Provide the [X, Y] coordinate of the cell's center where the given text is located.  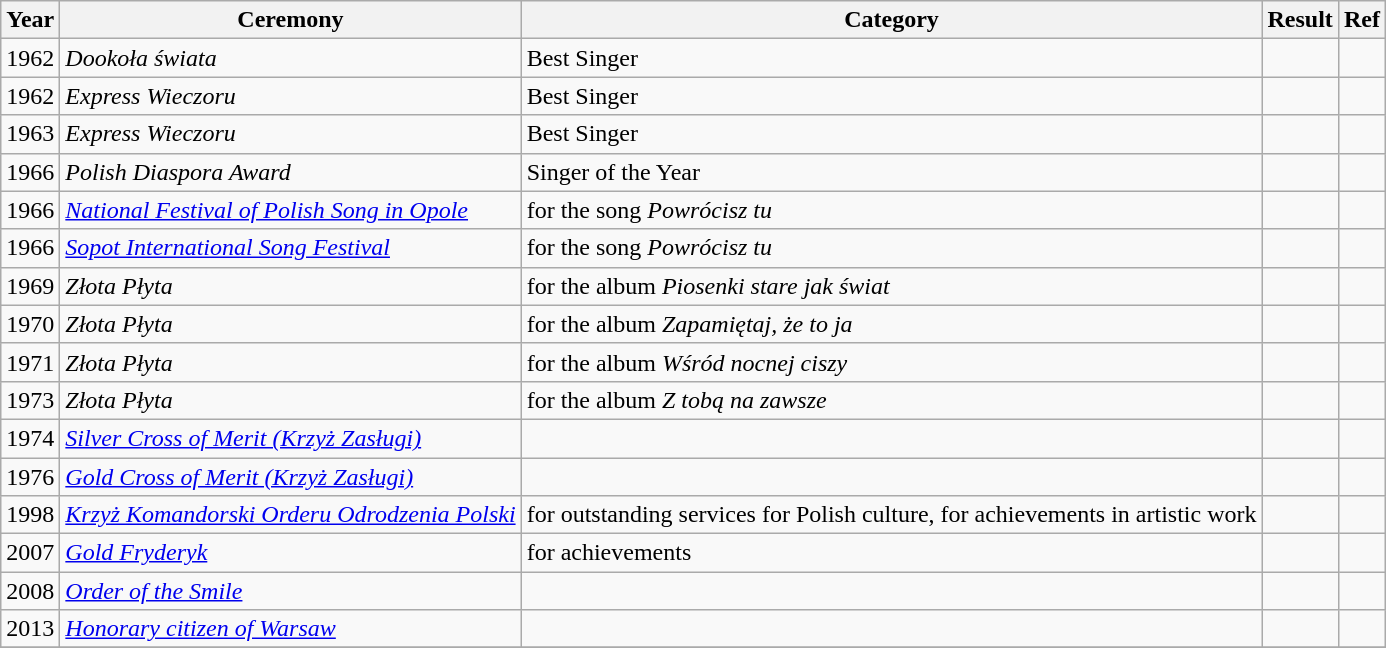
for achievements [892, 553]
for the album Zapamiętaj, że to ja [892, 324]
Krzyż Komandorski Orderu Odrodzenia Polski [290, 515]
Order of the Smile [290, 591]
1974 [30, 438]
1963 [30, 134]
Category [892, 20]
Silver Cross of Merit (Krzyż Zasługi) [290, 438]
for outstanding services for Polish culture, for achievements in artistic work [892, 515]
Honorary citizen of Warsaw [290, 629]
2007 [30, 553]
1976 [30, 477]
for the album Z tobą na zawsze [892, 400]
Year [30, 20]
Polish Diaspora Award [290, 172]
Dookoła świata [290, 58]
Ref [1362, 20]
2008 [30, 591]
1970 [30, 324]
for the album Wśród nocnej ciszy [892, 362]
Sopot International Song Festival [290, 248]
2013 [30, 629]
Singer of the Year [892, 172]
Gold Fryderyk [290, 553]
1973 [30, 400]
1971 [30, 362]
National Festival of Polish Song in Opole [290, 210]
Gold Cross of Merit (Krzyż Zasługi) [290, 477]
for the album Piosenki stare jak świat [892, 286]
Result [1300, 20]
Ceremony [290, 20]
1998 [30, 515]
1969 [30, 286]
